Search for the cell housing the specified text and yield its (X, Y) center coordinate. 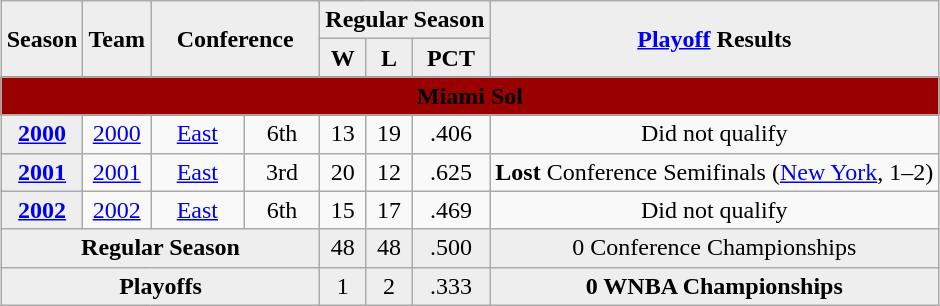
Season (42, 39)
W (343, 58)
15 (343, 210)
3rd (282, 172)
1 (343, 286)
20 (343, 172)
Playoffs (160, 286)
Playoff Results (714, 39)
12 (389, 172)
.469 (451, 210)
0 Conference Championships (714, 248)
0 WNBA Championships (714, 286)
.500 (451, 248)
Lost Conference Semifinals (New York, 1–2) (714, 172)
Miami Sol (470, 96)
Team (117, 39)
.333 (451, 286)
L (389, 58)
.406 (451, 134)
19 (389, 134)
2 (389, 286)
13 (343, 134)
Conference (234, 39)
.625 (451, 172)
17 (389, 210)
PCT (451, 58)
